Identify which cell holds the provided text, then report its [x, y] central coordinate. 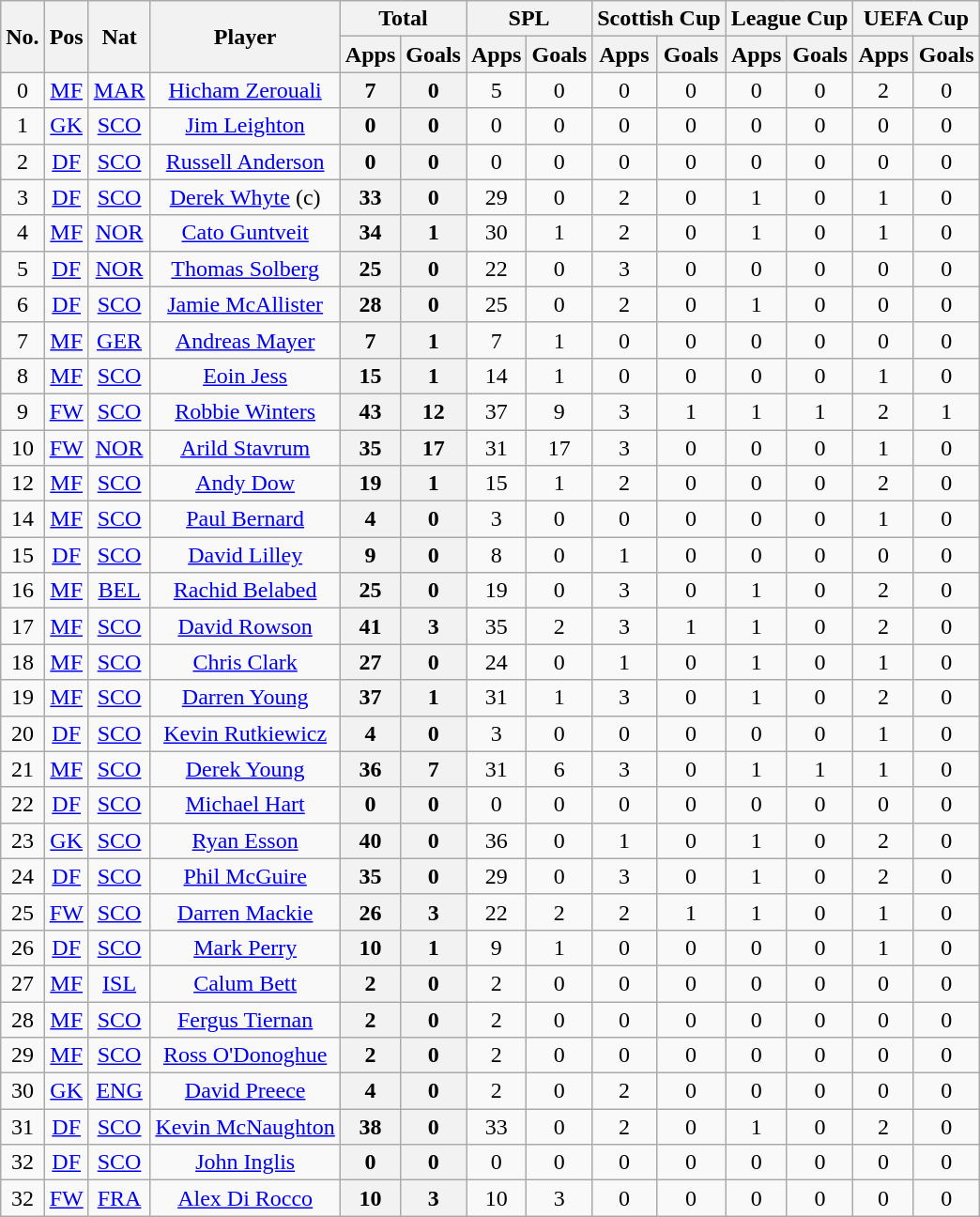
MAR [119, 90]
Darren Young [245, 698]
Chris Clark [245, 662]
34 [370, 233]
Phil McGuire [245, 876]
Nat [119, 37]
John Inglis [245, 1163]
Darren Mackie [245, 912]
Andy Dow [245, 484]
Player [245, 37]
Michael Hart [245, 805]
Hicham Zerouali [245, 90]
Scottish Cup [659, 19]
GER [119, 340]
Jamie McAllister [245, 304]
Derek Young [245, 769]
David Rowson [245, 626]
43 [370, 411]
ISL [119, 983]
UEFA Cup [916, 19]
20 [23, 733]
Eoin Jess [245, 376]
Fergus Tiernan [245, 1019]
21 [23, 769]
Derek Whyte (c) [245, 197]
Arild Stavrum [245, 448]
Total [403, 19]
16 [23, 591]
Pos [66, 37]
No. [23, 37]
Calum Bett [245, 983]
Ross O'Donoghue [245, 1055]
FRA [119, 1198]
41 [370, 626]
Ryan Esson [245, 840]
David Lilley [245, 555]
40 [370, 840]
Jim Leighton [245, 126]
Rachid Belabed [245, 591]
Kevin McNaughton [245, 1127]
Cato Guntveit [245, 233]
Andreas Mayer [245, 340]
League Cup [789, 19]
Paul Bernard [245, 519]
Kevin Rutkiewicz [245, 733]
David Preece [245, 1091]
Alex Di Rocco [245, 1198]
Mark Perry [245, 947]
Thomas Solberg [245, 269]
ENG [119, 1091]
Russell Anderson [245, 162]
18 [23, 662]
Robbie Winters [245, 411]
SPL [528, 19]
38 [370, 1127]
BEL [119, 591]
23 [23, 840]
